Capture the cell that displays the provided text and extract its (x, y) central coordinate. 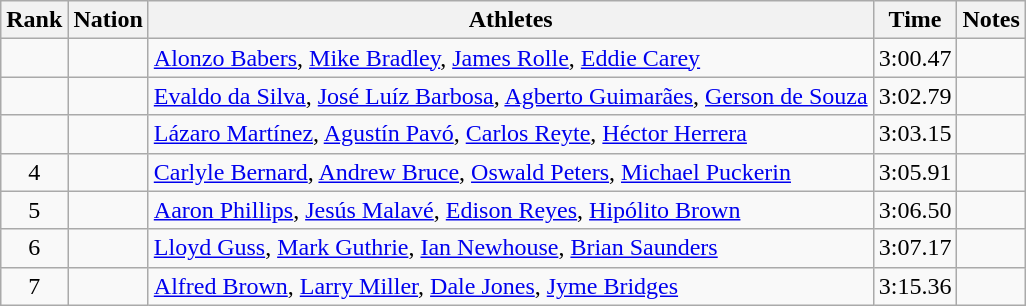
Alfred Brown, Larry Miller, Dale Jones, Jyme Bridges (510, 286)
6 (34, 248)
3:05.91 (915, 172)
Carlyle Bernard, Andrew Bruce, Oswald Peters, Michael Puckerin (510, 172)
Lázaro Martínez, Agustín Pavó, Carlos Reyte, Héctor Herrera (510, 134)
Notes (991, 20)
3:03.15 (915, 134)
Rank (34, 20)
3:02.79 (915, 96)
Athletes (510, 20)
3:07.17 (915, 248)
4 (34, 172)
Aaron Phillips, Jesús Malavé, Edison Reyes, Hipólito Brown (510, 210)
Lloyd Guss, Mark Guthrie, Ian Newhouse, Brian Saunders (510, 248)
7 (34, 286)
Alonzo Babers, Mike Bradley, James Rolle, Eddie Carey (510, 58)
Evaldo da Silva, José Luíz Barbosa, Agberto Guimarães, Gerson de Souza (510, 96)
3:06.50 (915, 210)
3:00.47 (915, 58)
5 (34, 210)
Time (915, 20)
Nation (108, 20)
3:15.36 (915, 286)
